Extract the [X, Y] coordinate from the center of the cell holding the provided text.  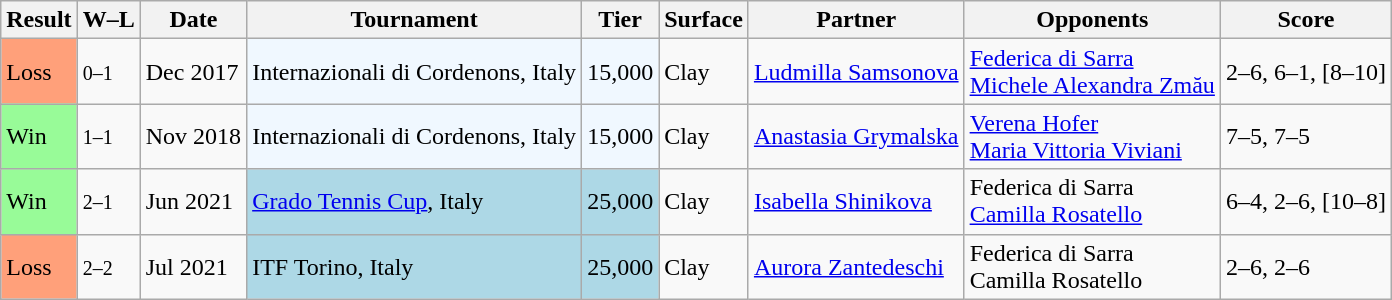
Tier [620, 20]
2–6, 6–1, [8–10] [1306, 72]
Tournament [414, 20]
ITF Torino, Italy [414, 266]
Opponents [1092, 20]
W–L [108, 20]
Anastasia Grymalska [856, 136]
Result [39, 20]
Federica di Sarra Michele Alexandra Zmău [1092, 72]
2–2 [108, 266]
Dec 2017 [193, 72]
Grado Tennis Cup, Italy [414, 202]
6–4, 2–6, [10–8] [1306, 202]
Verena Hofer Maria Vittoria Viviani [1092, 136]
Aurora Zantedeschi [856, 266]
1–1 [108, 136]
Nov 2018 [193, 136]
Jul 2021 [193, 266]
Date [193, 20]
Surface [704, 20]
Jun 2021 [193, 202]
2–1 [108, 202]
Isabella Shinikova [856, 202]
7–5, 7–5 [1306, 136]
0–1 [108, 72]
Partner [856, 20]
Ludmilla Samsonova [856, 72]
2–6, 2–6 [1306, 266]
Score [1306, 20]
